Pinpoint the cell where the given text exists, returning its [X, Y] midpoint coordinate. 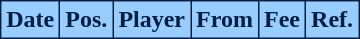
Date [30, 20]
Pos. [86, 20]
Fee [282, 20]
Player [152, 20]
From [225, 20]
Ref. [332, 20]
